For the text-containing cell, return its midpoint in [X, Y] coordinate format. 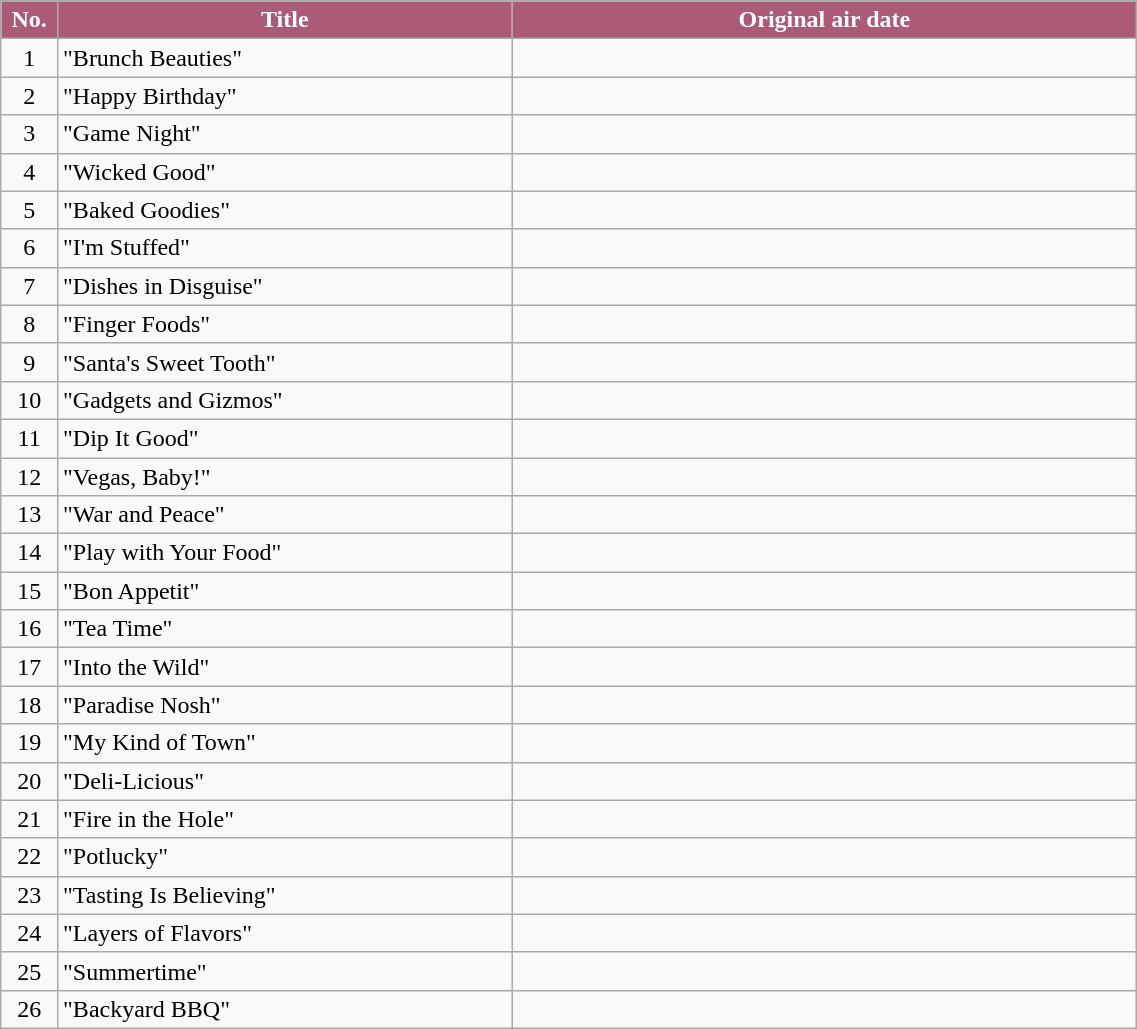
17 [30, 667]
4 [30, 172]
21 [30, 819]
12 [30, 477]
Title [285, 20]
"Brunch Beauties" [285, 58]
"Tasting Is Believing" [285, 895]
"Game Night" [285, 134]
"War and Peace" [285, 515]
"Dishes in Disguise" [285, 286]
22 [30, 857]
"I'm Stuffed" [285, 248]
"Deli-Licious" [285, 781]
"Happy Birthday" [285, 96]
16 [30, 629]
23 [30, 895]
"Gadgets and Gizmos" [285, 400]
"Layers of Flavors" [285, 933]
14 [30, 553]
7 [30, 286]
"Tea Time" [285, 629]
"Baked Goodies" [285, 210]
18 [30, 705]
5 [30, 210]
6 [30, 248]
8 [30, 324]
19 [30, 743]
2 [30, 96]
10 [30, 400]
11 [30, 438]
"Dip It Good" [285, 438]
15 [30, 591]
1 [30, 58]
"Wicked Good" [285, 172]
No. [30, 20]
"My Kind of Town" [285, 743]
"Bon Appetit" [285, 591]
13 [30, 515]
3 [30, 134]
"Vegas, Baby!" [285, 477]
"Fire in the Hole" [285, 819]
"Backyard BBQ" [285, 1009]
9 [30, 362]
20 [30, 781]
"Paradise Nosh" [285, 705]
Original air date [824, 20]
"Finger Foods" [285, 324]
26 [30, 1009]
"Santa's Sweet Tooth" [285, 362]
"Potlucky" [285, 857]
"Into the Wild" [285, 667]
24 [30, 933]
"Summertime" [285, 971]
"Play with Your Food" [285, 553]
25 [30, 971]
